Identify which cell holds the provided text, then report its [x, y] central coordinate. 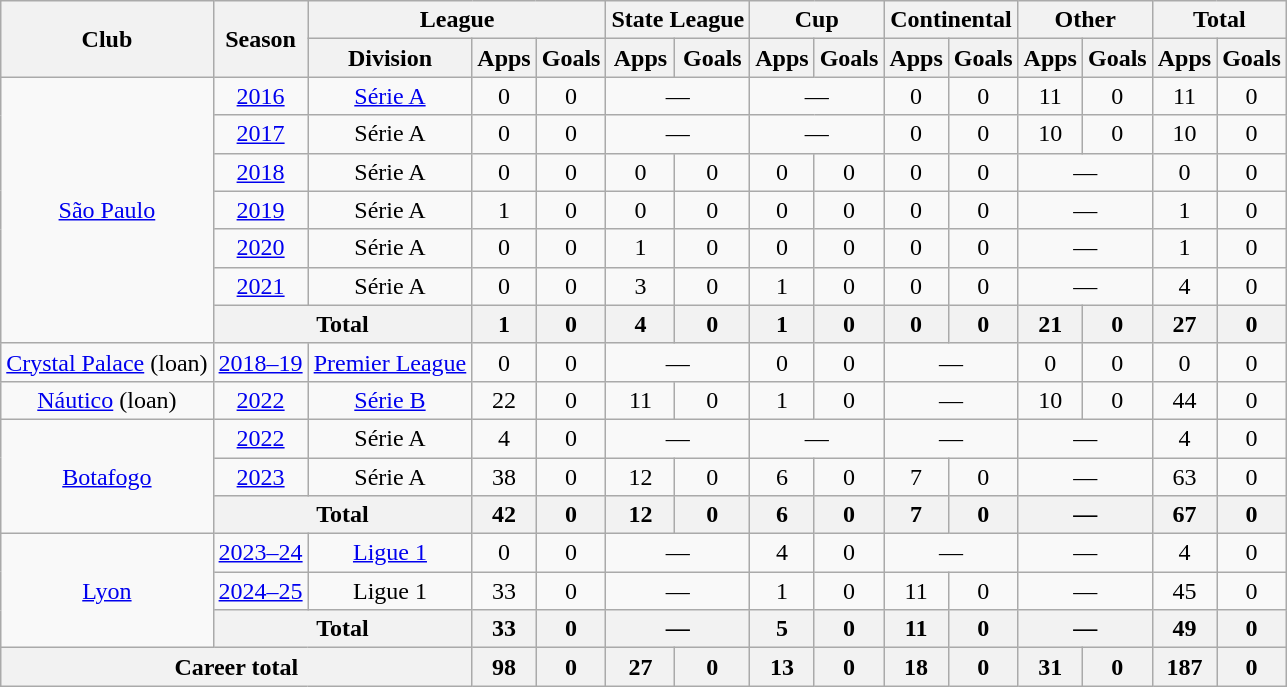
Crystal Palace (loan) [107, 362]
2018–19 [260, 362]
Continental [951, 20]
22 [504, 400]
2017 [260, 134]
42 [504, 515]
Career total [236, 667]
2016 [260, 96]
Náutico (loan) [107, 400]
Season [260, 39]
49 [1184, 629]
Lyon [107, 591]
38 [504, 477]
187 [1184, 667]
98 [504, 667]
Cup [817, 20]
67 [1184, 515]
2018 [260, 172]
45 [1184, 591]
State League [678, 20]
2019 [260, 210]
2021 [260, 286]
63 [1184, 477]
2020 [260, 248]
21 [1050, 324]
5 [782, 629]
Club [107, 39]
3 [640, 286]
2023 [260, 477]
Other [1085, 20]
Série B [390, 400]
2023–24 [260, 553]
Botafogo [107, 476]
2024–25 [260, 591]
São Paulo [107, 210]
18 [916, 667]
44 [1184, 400]
13 [782, 667]
Premier League [390, 362]
31 [1050, 667]
League [457, 20]
Division [390, 58]
